Return (x, y) of the center of cell containing provided text 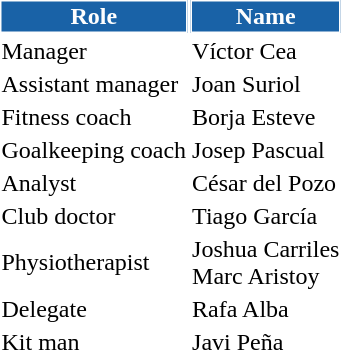
Rafa Alba (266, 309)
Analyst (94, 183)
Goalkeeping coach (94, 150)
Joan Suriol (266, 84)
Assistant manager (94, 84)
Joshua Carriles Marc Aristoy (266, 262)
Borja Esteve (266, 117)
Role (94, 16)
Physiotherapist (94, 262)
Tiago García (266, 216)
Manager (94, 51)
Víctor Cea (266, 51)
Name (266, 16)
Fitness coach (94, 117)
Delegate (94, 309)
Josep Pascual (266, 150)
Club doctor (94, 216)
César del Pozo (266, 183)
